Scan for the cell matching the given text and deliver its (X, Y) coordinate at center. 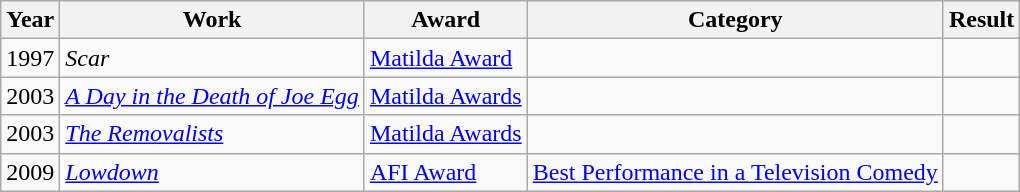
Best Performance in a Television Comedy (735, 172)
Result (981, 20)
The Removalists (212, 134)
Category (735, 20)
AFI Award (446, 172)
A Day in the Death of Joe Egg (212, 96)
1997 (30, 58)
Work (212, 20)
2009 (30, 172)
Scar (212, 58)
Year (30, 20)
Lowdown (212, 172)
Matilda Award (446, 58)
Award (446, 20)
